Capture the cell that displays the provided text and extract its (X, Y) central coordinate. 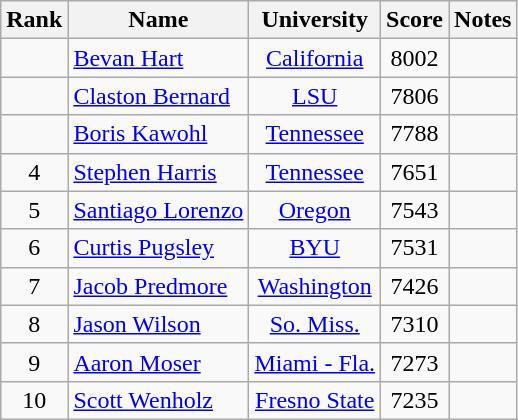
Aaron Moser (158, 362)
Curtis Pugsley (158, 248)
So. Miss. (315, 324)
7651 (415, 172)
Rank (34, 20)
10 (34, 400)
LSU (315, 96)
7310 (415, 324)
Santiago Lorenzo (158, 210)
Bevan Hart (158, 58)
Washington (315, 286)
8 (34, 324)
Name (158, 20)
Boris Kawohl (158, 134)
Claston Bernard (158, 96)
7806 (415, 96)
Notes (483, 20)
7426 (415, 286)
4 (34, 172)
7235 (415, 400)
California (315, 58)
6 (34, 248)
Stephen Harris (158, 172)
9 (34, 362)
Oregon (315, 210)
7 (34, 286)
Score (415, 20)
BYU (315, 248)
5 (34, 210)
Miami - Fla. (315, 362)
7788 (415, 134)
8002 (415, 58)
7543 (415, 210)
Fresno State (315, 400)
7273 (415, 362)
Jacob Predmore (158, 286)
7531 (415, 248)
Scott Wenholz (158, 400)
Jason Wilson (158, 324)
University (315, 20)
